Return (X, Y) of the center of cell containing provided text 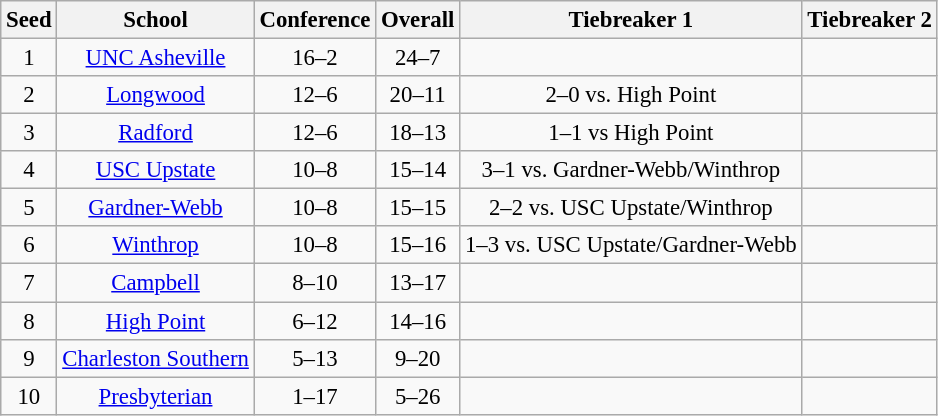
15–16 (418, 245)
1 (29, 58)
3–1 vs. Gardner-Webb/Winthrop (631, 170)
16–2 (315, 58)
5–26 (418, 396)
Conference (315, 20)
4 (29, 170)
14–16 (418, 321)
15–14 (418, 170)
USC Upstate (156, 170)
10 (29, 396)
2 (29, 95)
1–17 (315, 396)
6 (29, 245)
3 (29, 133)
Overall (418, 20)
UNC Asheville (156, 58)
8 (29, 321)
9 (29, 358)
2–2 vs. USC Upstate/Winthrop (631, 208)
24–7 (418, 58)
8–10 (315, 283)
18–13 (418, 133)
5 (29, 208)
13–17 (418, 283)
1–3 vs. USC Upstate/Gardner-Webb (631, 245)
Tiebreaker 2 (870, 20)
1–1 vs High Point (631, 133)
Charleston Southern (156, 358)
School (156, 20)
Seed (29, 20)
20–11 (418, 95)
9–20 (418, 358)
2–0 vs. High Point (631, 95)
7 (29, 283)
15–15 (418, 208)
Gardner-Webb (156, 208)
Radford (156, 133)
5–13 (315, 358)
Winthrop (156, 245)
High Point (156, 321)
Tiebreaker 1 (631, 20)
6–12 (315, 321)
Presbyterian (156, 396)
Longwood (156, 95)
Campbell (156, 283)
